Provide the [X, Y] coordinate of the cell's center where the given text is located.  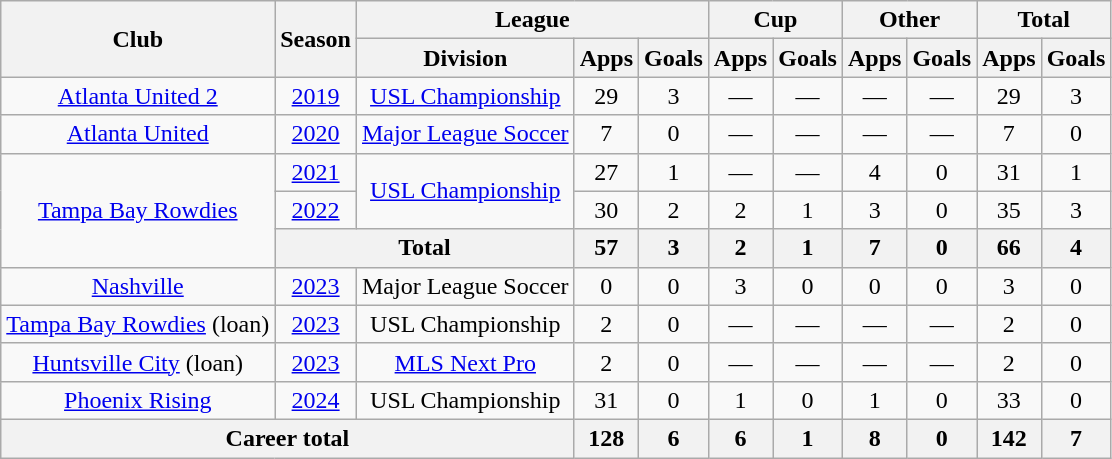
2024 [316, 400]
MLS Next Pro [465, 362]
League [532, 20]
2020 [316, 134]
Atlanta United [138, 134]
30 [606, 210]
35 [1009, 210]
2022 [316, 210]
128 [606, 438]
Other [909, 20]
142 [1009, 438]
Atlanta United 2 [138, 96]
2019 [316, 96]
33 [1009, 400]
8 [874, 438]
Season [316, 39]
Cup [775, 20]
Tampa Bay Rowdies (loan) [138, 324]
Tampa Bay Rowdies [138, 210]
Nashville [138, 286]
2021 [316, 172]
Division [465, 58]
Club [138, 39]
66 [1009, 248]
57 [606, 248]
Huntsville City (loan) [138, 362]
27 [606, 172]
Phoenix Rising [138, 400]
Career total [288, 438]
